Provide the (X, Y) coordinate of the cell's center where the given text is located.  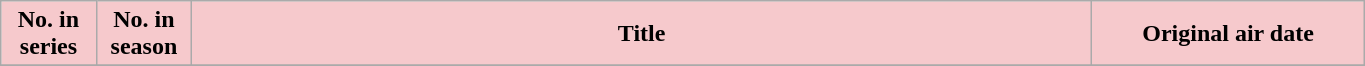
Original air date (1228, 34)
Title (642, 34)
No. inseries (48, 34)
No. inseason (144, 34)
